Find where the given text appears and provide that cell's center as [X, Y] coordinate. 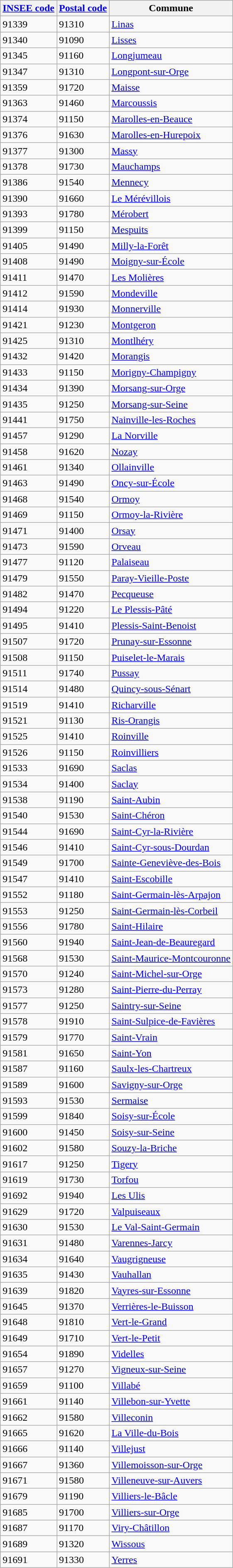
91659 [29, 1385]
91560 [29, 942]
91240 [83, 974]
Saint-Hilaire [171, 926]
91660 [83, 198]
91514 [29, 689]
Palaiseau [171, 562]
Villeneuve-sur-Auvers [171, 1481]
Pecqueuse [171, 594]
91370 [83, 1306]
Postal code [83, 8]
Morigny-Champigny [171, 372]
91511 [29, 673]
91667 [29, 1464]
91577 [29, 1006]
Villiers-sur-Orge [171, 1512]
INSEE code [29, 8]
91508 [29, 657]
Longpont-sur-Orge [171, 72]
Oncy-sur-École [171, 483]
Linas [171, 24]
Morsang-sur-Seine [171, 404]
91441 [29, 420]
91120 [83, 562]
91649 [29, 1338]
91657 [29, 1370]
91662 [29, 1417]
91434 [29, 388]
91525 [29, 737]
Vayres-sur-Essonne [171, 1291]
91473 [29, 547]
Saint-Cyr-sous-Dourdan [171, 847]
91810 [83, 1322]
Valpuiseaux [171, 1212]
Vauhallan [171, 1275]
Tigery [171, 1164]
Saint-Chéron [171, 816]
91593 [29, 1101]
Les Ulis [171, 1195]
Soisy-sur-Seine [171, 1132]
91546 [29, 847]
Orsay [171, 531]
Montgeron [171, 325]
Ris-Orangis [171, 721]
91654 [29, 1354]
Verrières-le-Buisson [171, 1306]
Lisses [171, 40]
91645 [29, 1306]
Mauchamps [171, 166]
Savigny-sur-Orge [171, 1085]
91556 [29, 926]
Mespuits [171, 230]
91432 [29, 356]
91494 [29, 610]
Villiers-le-Bâcle [171, 1496]
Commune [171, 8]
91910 [83, 1021]
91386 [29, 182]
Varennes-Jarcy [171, 1243]
Viry-Châtillon [171, 1528]
Saint-Cyr-la-Rivière [171, 831]
91619 [29, 1180]
91399 [29, 230]
91568 [29, 958]
Roinvilliers [171, 752]
La Norville [171, 435]
91377 [29, 151]
91360 [83, 1464]
Souzy-la-Briche [171, 1148]
91280 [83, 990]
Villebon-sur-Yvette [171, 1401]
Le Val-Saint-Germain [171, 1227]
91599 [29, 1116]
91538 [29, 800]
91170 [83, 1528]
Soisy-sur-École [171, 1116]
91930 [83, 309]
91629 [29, 1212]
91320 [83, 1544]
Ollainville [171, 467]
Quincy-sous-Sénart [171, 689]
Paray-Vieille-Poste [171, 578]
91589 [29, 1085]
91469 [29, 515]
Vigneux-sur-Seine [171, 1370]
91450 [83, 1132]
91650 [83, 1053]
91345 [29, 56]
91635 [29, 1275]
91648 [29, 1322]
91412 [29, 293]
Saint-Maurice-Montcouronne [171, 958]
91363 [29, 103]
Orveau [171, 547]
Massy [171, 151]
La Ville-du-Bois [171, 1433]
91300 [83, 151]
91552 [29, 895]
91230 [83, 325]
Maisse [171, 87]
91100 [83, 1385]
Yerres [171, 1560]
Nozay [171, 451]
91634 [29, 1259]
Morangis [171, 356]
Marolles-en-Beauce [171, 119]
91477 [29, 562]
Puiselet-le-Marais [171, 657]
91457 [29, 435]
91330 [83, 1560]
Saint-Germain-lès-Corbeil [171, 910]
Ormoy [171, 499]
91617 [29, 1164]
91421 [29, 325]
91665 [29, 1433]
91495 [29, 626]
91679 [29, 1496]
91393 [29, 214]
91378 [29, 166]
Wissous [171, 1544]
Saclas [171, 768]
91691 [29, 1560]
91521 [29, 721]
Villemoisson-sur-Orge [171, 1464]
91840 [83, 1116]
91570 [29, 974]
Nainville-les-Roches [171, 420]
Villeconin [171, 1417]
91414 [29, 309]
91579 [29, 1037]
91666 [29, 1449]
Torfou [171, 1180]
Marcoussis [171, 103]
91534 [29, 784]
Prunay-sur-Essonne [171, 641]
91468 [29, 499]
Richarville [171, 705]
Saint-Jean-de-Beauregard [171, 942]
91290 [83, 435]
91420 [83, 356]
Videlles [171, 1354]
Saint-Escobille [171, 879]
Montlhéry [171, 341]
Moigny-sur-École [171, 262]
91460 [83, 103]
Sainte-Geneviève-des-Bois [171, 863]
Pussay [171, 673]
91180 [83, 895]
Vert-le-Grand [171, 1322]
91573 [29, 990]
91347 [29, 72]
Saclay [171, 784]
Ormoy-la-Rivière [171, 515]
Vaugrigneuse [171, 1259]
91458 [29, 451]
91374 [29, 119]
Monnerville [171, 309]
91090 [83, 40]
91359 [29, 87]
Mérobert [171, 214]
91411 [29, 277]
Longjumeau [171, 56]
91631 [29, 1243]
91433 [29, 372]
91405 [29, 246]
Roinville [171, 737]
Saintry-sur-Seine [171, 1006]
91130 [83, 721]
91687 [29, 1528]
91661 [29, 1401]
Saint-Germain-lès-Arpajon [171, 895]
91553 [29, 910]
91639 [29, 1291]
91425 [29, 341]
91430 [83, 1275]
Milly-la-Forêt [171, 246]
Mennecy [171, 182]
Saint-Michel-sur-Orge [171, 974]
91581 [29, 1053]
91689 [29, 1544]
Vert-le-Petit [171, 1338]
91471 [29, 531]
91820 [83, 1291]
91770 [83, 1037]
91376 [29, 135]
91435 [29, 404]
91602 [29, 1148]
91685 [29, 1512]
91750 [83, 420]
91671 [29, 1481]
91526 [29, 752]
Saint-Yon [171, 1053]
Les Molières [171, 277]
Saulx-les-Chartreux [171, 1069]
91692 [29, 1195]
Saint-Sulpice-de-Favières [171, 1021]
Plessis-Saint-Benoist [171, 626]
Le Plessis-Pâté [171, 610]
91710 [83, 1338]
91544 [29, 831]
Villabé [171, 1385]
91549 [29, 863]
Marolles-en-Hurepoix [171, 135]
91550 [83, 578]
91740 [83, 673]
91519 [29, 705]
91270 [83, 1370]
91547 [29, 879]
91220 [83, 610]
Le Mérévillois [171, 198]
91890 [83, 1354]
91479 [29, 578]
91533 [29, 768]
91463 [29, 483]
91408 [29, 262]
Saint-Vrain [171, 1037]
91587 [29, 1069]
Sermaise [171, 1101]
Morsang-sur-Orge [171, 388]
91482 [29, 594]
91578 [29, 1021]
Villejust [171, 1449]
Saint-Aubin [171, 800]
91640 [83, 1259]
91507 [29, 641]
91339 [29, 24]
Mondeville [171, 293]
91461 [29, 467]
Saint-Pierre-du-Perray [171, 990]
